Locate the cell with the specified text and output its [X, Y] center coordinate. 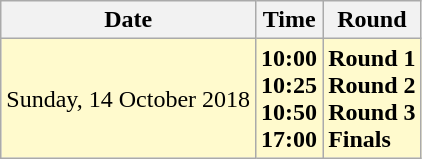
Date [128, 20]
10:0010:2510:5017:00 [290, 98]
Round 1Round 2Round 3Finals [372, 98]
Sunday, 14 October 2018 [128, 98]
Time [290, 20]
Round [372, 20]
